Return the [X, Y] coordinate for the center point of the cell that contains the specified text.  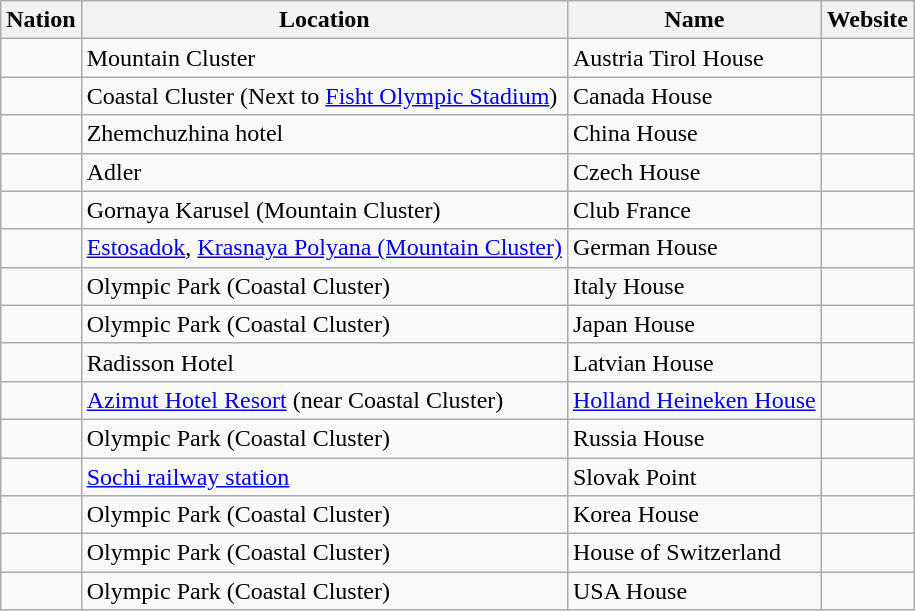
Holland Heineken House [694, 400]
Estosadok, Krasnaya Polyana (Mountain Cluster) [324, 248]
Location [324, 20]
Nation [41, 20]
Mountain Cluster [324, 58]
Japan House [694, 324]
Website [867, 20]
Zhemchuzhina hotel [324, 134]
Canada House [694, 96]
German House [694, 248]
Korea House [694, 515]
Radisson Hotel [324, 362]
Russia House [694, 438]
China House [694, 134]
Club France [694, 210]
Austria Tirol House [694, 58]
House of Switzerland [694, 553]
Gornaya Karusel (Mountain Cluster) [324, 210]
Latvian House [694, 362]
USA House [694, 591]
Name [694, 20]
Sochi railway station [324, 477]
Czech House [694, 172]
Coastal Cluster (Next to Fisht Olympic Stadium) [324, 96]
Italy House [694, 286]
Slovak Point [694, 477]
Adler [324, 172]
Azimut Hotel Resort (near Coastal Cluster) [324, 400]
